From the cell containing the given text, extract its center point as (X, Y) coordinate. 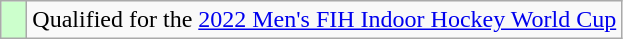
Qualified for the 2022 Men's FIH Indoor Hockey World Cup (324, 20)
